Output the (X, Y) coordinate of the center of the cell containing the given text.  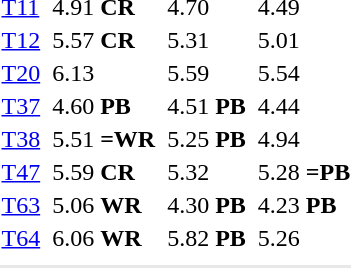
4.23 PB (304, 205)
4.44 (304, 106)
5.59 (207, 73)
5.32 (207, 172)
5.26 (304, 238)
T37 (21, 106)
5.51 =WR (104, 139)
T20 (21, 73)
4.30 PB (207, 205)
5.01 (304, 40)
5.54 (304, 73)
5.31 (207, 40)
5.25 PB (207, 139)
T64 (21, 238)
4.94 (304, 139)
6.13 (104, 73)
T38 (21, 139)
6.06 WR (104, 238)
4.51 PB (207, 106)
5.59 CR (104, 172)
5.28 =PB (304, 172)
5.06 WR (104, 205)
T47 (21, 172)
5.82 PB (207, 238)
T12 (21, 40)
4.60 PB (104, 106)
5.57 CR (104, 40)
T63 (21, 205)
